Capture the cell that displays the provided text and extract its (X, Y) central coordinate. 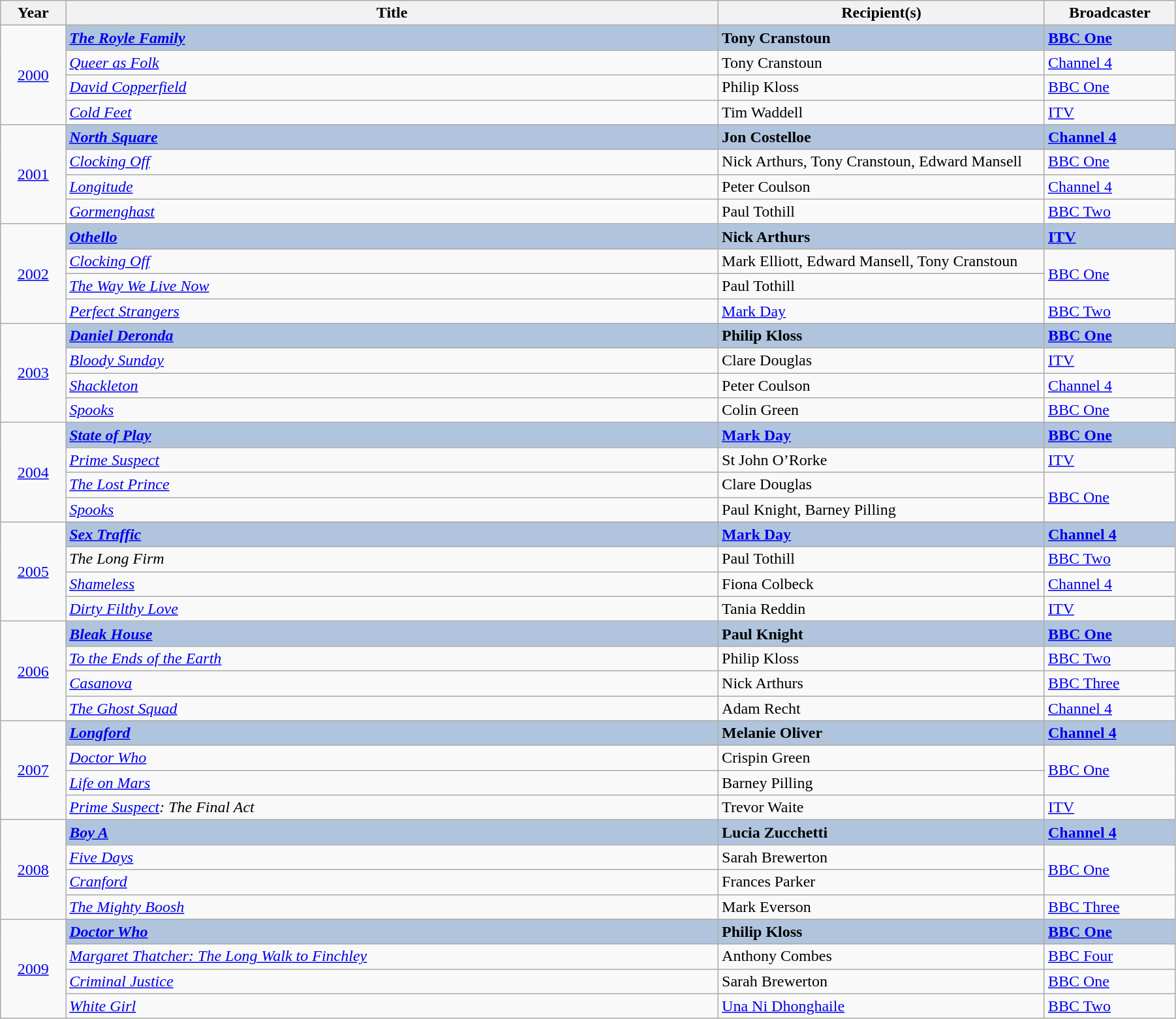
Recipient(s) (882, 13)
The Lost Prince (392, 485)
2008 (33, 870)
2002 (33, 273)
Anthony Combes (882, 956)
Gormenghast (392, 211)
Othello (392, 236)
Prime Suspect (392, 460)
The Long Firm (392, 559)
Dirty Filthy Love (392, 609)
2006 (33, 671)
Perfect Strangers (392, 311)
Prime Suspect: The Final Act (392, 808)
2004 (33, 472)
To the Ends of the Earth (392, 658)
Tim Waddell (882, 112)
Trevor Waite (882, 808)
BBC Four (1109, 956)
The Way We Live Now (392, 286)
Paul Knight (882, 633)
Shameless (392, 584)
Bloody Sunday (392, 361)
Lucia Zucchetti (882, 832)
Nick Arthurs, Tony Cranstoun, Edward Mansell (882, 162)
2000 (33, 75)
State of Play (392, 435)
Crispin Green (882, 758)
Mark Everson (882, 907)
Criminal Justice (392, 981)
Cold Feet (392, 112)
Paul Knight, Barney Pilling (882, 509)
The Royle Family (392, 38)
Casanova (392, 683)
Cranford (392, 882)
Bleak House (392, 633)
Sex Traffic (392, 534)
Tania Reddin (882, 609)
Title (392, 13)
2003 (33, 373)
The Ghost Squad (392, 708)
North Square (392, 137)
Shackleton (392, 386)
Queer as Folk (392, 63)
Una Ni Dhonghaile (882, 1006)
2009 (33, 969)
Life on Mars (392, 783)
2001 (33, 174)
Boy A (392, 832)
Barney Pilling (882, 783)
Daniel Deronda (392, 336)
Adam Recht (882, 708)
Colin Green (882, 410)
Five Days (392, 857)
Longford (392, 733)
St John O’Rorke (882, 460)
Frances Parker (882, 882)
Melanie Oliver (882, 733)
David Copperfield (392, 87)
Margaret Thatcher: The Long Walk to Finchley (392, 956)
Year (33, 13)
Broadcaster (1109, 13)
2007 (33, 770)
Mark Elliott, Edward Mansell, Tony Cranstoun (882, 261)
The Mighty Boosh (392, 907)
Fiona Colbeck (882, 584)
Jon Costelloe (882, 137)
White Girl (392, 1006)
2005 (33, 571)
Longitude (392, 187)
